Extract the (X, Y) coordinate from the center of the cell holding the provided text.  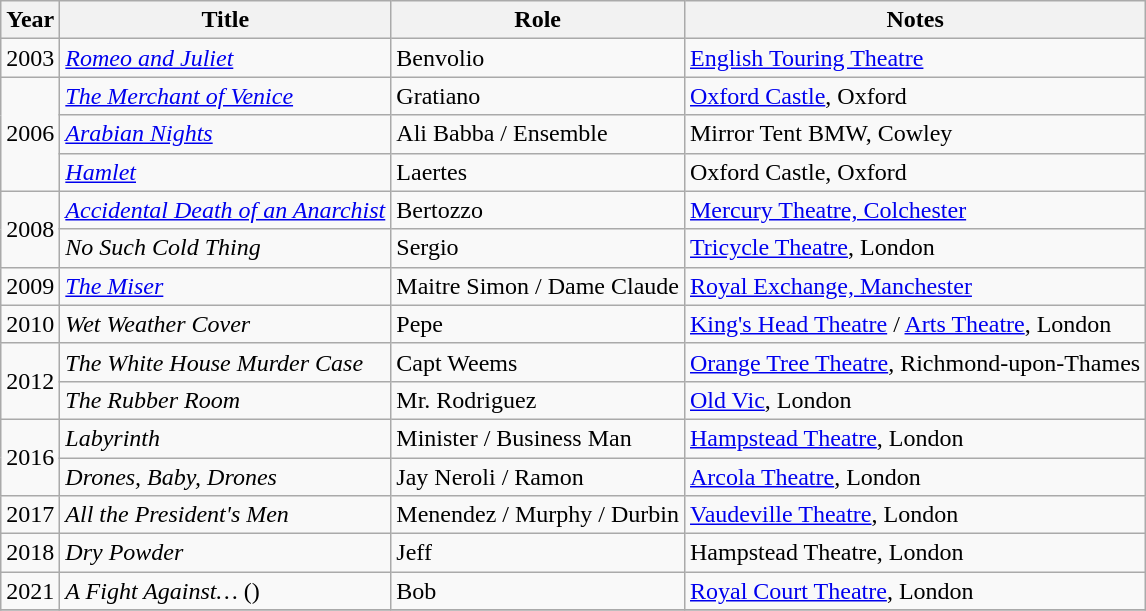
Orange Tree Theatre, Richmond-upon-Thames (914, 362)
2016 (30, 457)
Minister / Business Man (538, 438)
Title (226, 20)
2018 (30, 553)
Hamlet (226, 172)
Jeff (538, 553)
Benvolio (538, 58)
Old Vic, London (914, 400)
The Merchant of Venice (226, 96)
Tricycle Theatre, London (914, 248)
2017 (30, 515)
2008 (30, 229)
All the President's Men (226, 515)
Royal Exchange, Manchester (914, 286)
Accidental Death of an Anarchist (226, 210)
2006 (30, 134)
Mirror Tent BMW, Cowley (914, 134)
2012 (30, 381)
Vaudeville Theatre, London (914, 515)
Bob (538, 591)
2021 (30, 591)
No Such Cold Thing (226, 248)
Ali Babba / Ensemble (538, 134)
The White House Murder Case (226, 362)
English Touring Theatre (914, 58)
Arcola Theatre, London (914, 477)
A Fight Against… () (226, 591)
Dry Powder (226, 553)
Jay Neroli / Ramon (538, 477)
Gratiano (538, 96)
Drones, Baby, Drones (226, 477)
Labyrinth (226, 438)
The Rubber Room (226, 400)
2009 (30, 286)
The Miser (226, 286)
2003 (30, 58)
Role (538, 20)
Royal Court Theatre, London (914, 591)
Arabian Nights (226, 134)
Wet Weather Cover (226, 324)
Mr. Rodriguez (538, 400)
2010 (30, 324)
Pepe (538, 324)
Notes (914, 20)
Sergio (538, 248)
Bertozzo (538, 210)
Mercury Theatre, Colchester (914, 210)
Romeo and Juliet (226, 58)
Menendez / Murphy / Durbin (538, 515)
Year (30, 20)
Maitre Simon / Dame Claude (538, 286)
Capt Weems (538, 362)
Laertes (538, 172)
King's Head Theatre / Arts Theatre, London (914, 324)
